Return the (x, y) coordinate for the center point of the cell that contains the specified text.  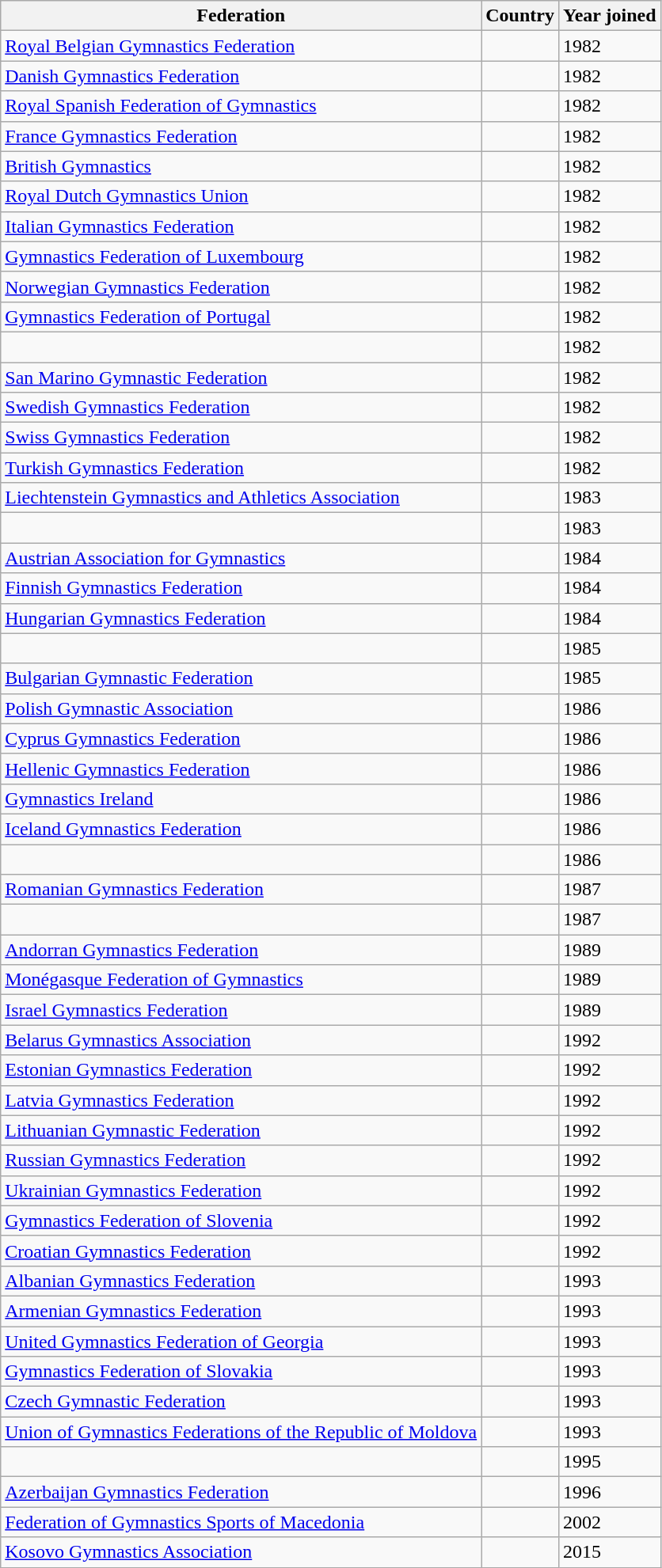
Liechtenstein Gymnastics and Athletics Association (241, 498)
Royal Belgian Gymnastics Federation (241, 46)
2015 (610, 1552)
San Marino Gymnastic Federation (241, 378)
Czech Gymnastic Federation (241, 1402)
Albanian Gymnastics Federation (241, 1281)
France Gymnastics Federation (241, 136)
Azerbaijan Gymnastics Federation (241, 1492)
Lithuanian Gymnastic Federation (241, 1130)
Belarus Gymnastics Association (241, 1040)
Norwegian Gymnastics Federation (241, 287)
Andorran Gymnastics Federation (241, 950)
Federation of Gymnastics Sports of Macedonia (241, 1522)
Finnish Gymnastics Federation (241, 588)
Israel Gymnastics Federation (241, 1010)
British Gymnastics (241, 166)
United Gymnastics Federation of Georgia (241, 1342)
Federation (241, 16)
Hungarian Gymnastics Federation (241, 618)
Austrian Association for Gymnastics (241, 558)
Estonian Gymnastics Federation (241, 1070)
Gymnastics Federation of Slovakia (241, 1372)
Iceland Gymnastics Federation (241, 829)
Royal Spanish Federation of Gymnastics (241, 106)
Armenian Gymnastics Federation (241, 1311)
Russian Gymnastics Federation (241, 1160)
2002 (610, 1522)
Gymnastics Federation of Luxembourg (241, 256)
Danish Gymnastics Federation (241, 76)
Gymnastics Ireland (241, 799)
Gymnastics Federation of Slovenia (241, 1221)
Cyprus Gymnastics Federation (241, 738)
Year joined (610, 16)
Swedish Gymnastics Federation (241, 408)
Country (520, 16)
Kosovo Gymnastics Association (241, 1552)
Monégasque Federation of Gymnastics (241, 980)
Polish Gymnastic Association (241, 708)
Ukrainian Gymnastics Federation (241, 1190)
Croatian Gymnastics Federation (241, 1251)
1995 (610, 1462)
Hellenic Gymnastics Federation (241, 769)
Swiss Gymnastics Federation (241, 438)
Italian Gymnastics Federation (241, 226)
Romanian Gymnastics Federation (241, 890)
Bulgarian Gymnastic Federation (241, 678)
Royal Dutch Gymnastics Union (241, 196)
Turkish Gymnastics Federation (241, 468)
Latvia Gymnastics Federation (241, 1100)
Gymnastics Federation of Portugal (241, 317)
1996 (610, 1492)
Union of Gymnastics Federations of the Republic of Moldova (241, 1432)
